Locate the cell with the specified text and output its [X, Y] center coordinate. 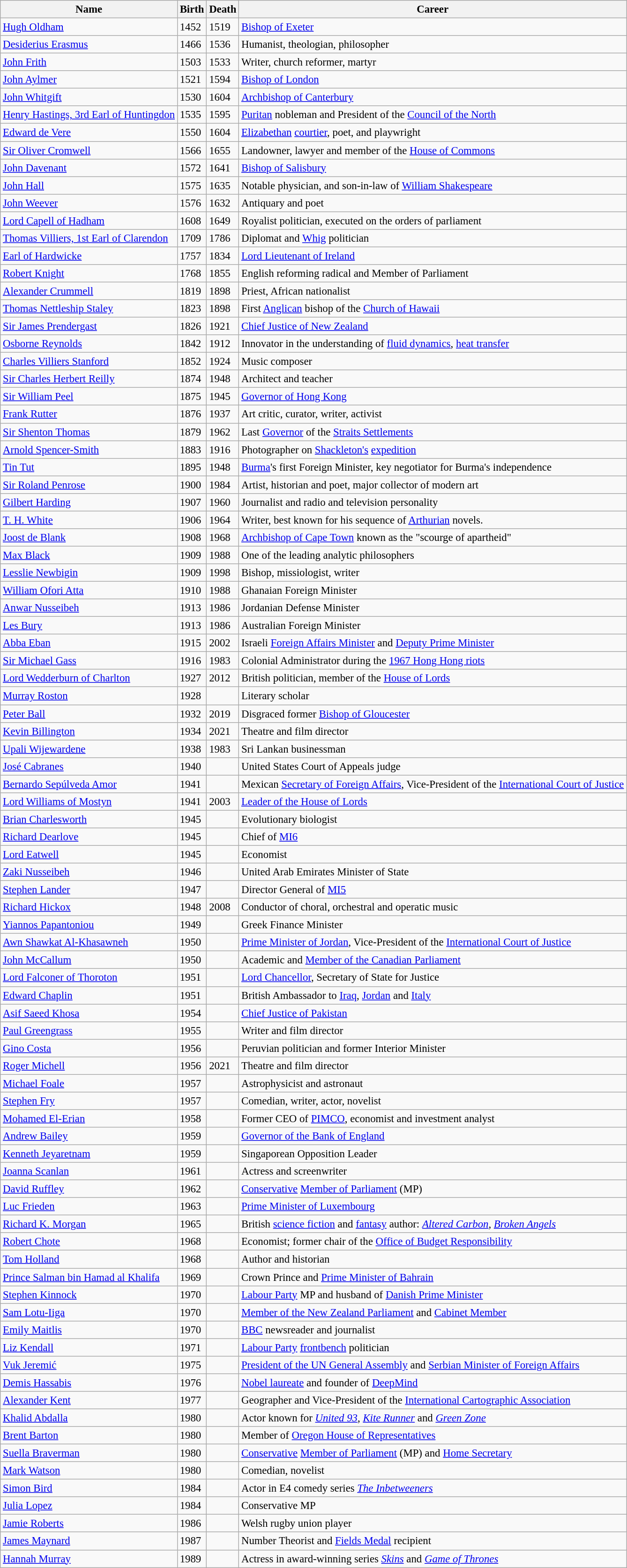
1876 [192, 414]
1826 [192, 326]
1946 [192, 872]
1632 [223, 203]
Number Theorist and Fields Medal recipient [433, 1541]
Elizabethan courtier, poet, and playwright [433, 133]
Arnold Spencer-Smith [89, 450]
Richard Hickox [89, 907]
Andrew Bailey [89, 1136]
John Weever [89, 203]
1932 [192, 714]
1934 [192, 731]
Bishop of Salisbury [433, 168]
1907 [192, 503]
1852 [192, 362]
Conservative Member of Parliament (MP) and Home Secretary [433, 1453]
Comedian, writer, actor, novelist [433, 1101]
Archbishop of Cape Town known as the "scourge of apartheid" [433, 538]
Nobel laureate and founder of DeepMind [433, 1383]
Michael Foale [89, 1083]
Artist, historian and poet, major collector of modern art [433, 485]
Liz Kendall [89, 1347]
Julia Lopez [89, 1506]
1964 [223, 520]
Writer, church reformer, martyr [433, 62]
Israeli Foreign Affairs Minister and Deputy Prime Minister [433, 643]
Music composer [433, 362]
Osborne Reynolds [89, 344]
1874 [192, 379]
1530 [192, 97]
Sir Oliver Cromwell [89, 150]
1533 [223, 62]
United States Court of Appeals judge [433, 766]
Name [89, 9]
1641 [223, 168]
1855 [223, 274]
Murray Roston [89, 696]
1535 [192, 115]
Ghanaian Foreign Minister [433, 591]
Prime Minister of Luxembourg [433, 1206]
1963 [192, 1206]
BBC newsreader and journalist [433, 1330]
2002 [223, 643]
Member of Oregon House of Representatives [433, 1435]
Demis Hassabis [89, 1383]
1655 [223, 150]
Zaki Nusseibeh [89, 872]
Labour Party MP and husband of Danish Prime Minister [433, 1294]
James Maynard [89, 1541]
1958 [192, 1118]
Art critic, curator, writer, activist [433, 414]
2003 [223, 802]
1965 [192, 1224]
1842 [192, 344]
Royalist politician, executed on the orders of parliament [433, 221]
Governor of the Bank of England [433, 1136]
1757 [192, 256]
1938 [192, 749]
Architect and teacher [433, 379]
Last Governor of the Straits Settlements [433, 432]
Career [433, 9]
1912 [223, 344]
1572 [192, 168]
José Cabranes [89, 766]
Richard Dearlove [89, 837]
Asif Saeed Khosa [89, 1013]
Prince Salman bin Hamad al Khalifa [89, 1277]
Writer and film director [433, 1030]
Death [223, 9]
Bishop of London [433, 80]
Lord Capell of Hadham [89, 221]
Alexander Crummell [89, 291]
Les Bury [89, 626]
Chief Justice of New Zealand [433, 326]
1709 [192, 238]
1521 [192, 80]
Prime Minister of Jordan, Vice-President of the International Court of Justice [433, 942]
Crown Prince and Prime Minister of Bahrain [433, 1277]
Chief Justice of Pakistan [433, 1013]
Leader of the House of Lords [433, 802]
Robert Chote [89, 1242]
1883 [192, 450]
Robert Knight [89, 274]
One of the leading analytic philosophers [433, 555]
T. H. White [89, 520]
Thomas Nettleship Staley [89, 309]
Economist; former chair of the Office of Budget Responsibility [433, 1242]
First Anglican bishop of the Church of Hawaii [433, 309]
1566 [192, 150]
Yiannos Papantoniou [89, 925]
1947 [192, 890]
Member of the New Zealand Parliament and Cabinet Member [433, 1312]
1915 [192, 643]
Former CEO of PIMCO, economist and investment analyst [433, 1118]
Jordanian Defense Minister [433, 608]
Antiquary and poet [433, 203]
1954 [192, 1013]
Charles Villiers Stanford [89, 362]
Lord Falconer of Thoroton [89, 978]
1977 [192, 1400]
Desiderius Erasmus [89, 44]
President of the UN General Assembly and Serbian Minister of Foreign Affairs [433, 1365]
1949 [192, 925]
Chief of MI6 [433, 837]
1969 [192, 1277]
Australian Foreign Minister [433, 626]
1768 [192, 274]
David Ruffley [89, 1189]
1987 [192, 1541]
Edward Chaplin [89, 995]
Astrophysicist and astronaut [433, 1083]
Priest, African nationalist [433, 291]
Economist [433, 854]
Sir Shenton Thomas [89, 432]
Gilbert Harding [89, 503]
Gino Costa [89, 1048]
1975 [192, 1365]
Stephen Lander [89, 890]
Author and historian [433, 1259]
Jamie Roberts [89, 1524]
Notable physician, and son-in-law of William Shakespeare [433, 185]
Sir Charles Herbert Reilly [89, 379]
Sir William Peel [89, 397]
1608 [192, 221]
Conservative MP [433, 1506]
Richard K. Morgan [89, 1224]
Joanna Scanlan [89, 1171]
Actress in award-winning series Skins and Game of Thrones [433, 1559]
1823 [192, 309]
Actor known for United 93, Kite Runner and Green Zone [433, 1418]
Peruvian politician and former Interior Minister [433, 1048]
1998 [223, 573]
Brent Barton [89, 1435]
Kevin Billington [89, 731]
Landowner, lawyer and member of the House of Commons [433, 150]
Stephen Kinnock [89, 1294]
Welsh rugby union player [433, 1524]
Geographer and Vice-President of the International Cartographic Association [433, 1400]
Sir Michael Gass [89, 661]
Evolutionary biologist [433, 819]
1786 [223, 238]
Sir Roland Penrose [89, 485]
1921 [223, 326]
Bernardo Sepúlveda Amor [89, 784]
Comedian, novelist [433, 1471]
Suella Braverman [89, 1453]
Khalid Abdalla [89, 1418]
Brian Charlesworth [89, 819]
Hugh Oldham [89, 27]
Journalist and radio and television personality [433, 503]
1649 [223, 221]
Diplomat and Whig politician [433, 238]
1834 [223, 256]
1910 [192, 591]
Mohamed El-Erian [89, 1118]
Alexander Kent [89, 1400]
Bishop, missiologist, writer [433, 573]
Labour Party frontbench politician [433, 1347]
Birth [192, 9]
Conductor of choral, orchestral and operatic music [433, 907]
Joost de Blank [89, 538]
Disgraced former Bishop of Gloucester [433, 714]
Lord Lieutenant of Ireland [433, 256]
Upali Wijewardene [89, 749]
1879 [192, 432]
Earl of Hardwicke [89, 256]
1635 [223, 185]
Lesslie Newbigin [89, 573]
1960 [223, 503]
1927 [192, 679]
John Frith [89, 62]
Writer, best known for his sequence of Arthurian novels. [433, 520]
English reforming radical and Member of Parliament [433, 274]
Bishop of Exeter [433, 27]
Singaporean Opposition Leader [433, 1154]
1955 [192, 1030]
1503 [192, 62]
John Hall [89, 185]
Sir James Prendergast [89, 326]
Kenneth Jeyaretnam [89, 1154]
1819 [192, 291]
Lord Chancellor, Secretary of State for Justice [433, 978]
1928 [192, 696]
1466 [192, 44]
William Ofori Atta [89, 591]
Governor of Hong Kong [433, 397]
British politician, member of the House of Lords [433, 679]
1452 [192, 27]
Humanist, theologian, philosopher [433, 44]
1937 [223, 414]
1895 [192, 467]
Peter Ball [89, 714]
Burma's first Foreign Minister, key negotiator for Burma's independence [433, 467]
John McCallum [89, 960]
Abba Eban [89, 643]
John Davenant [89, 168]
Edward de Vere [89, 133]
Mark Watson [89, 1471]
1908 [192, 538]
Thomas Villiers, 1st Earl of Clarendon [89, 238]
Luc Frieden [89, 1206]
Photographer on Shackleton's expedition [433, 450]
Sri Lankan businessman [433, 749]
Actress and screenwriter [433, 1171]
Colonial Administrator during the 1967 Hong Hong riots [433, 661]
Stephen Fry [89, 1101]
British science fiction and fantasy author: Altered Carbon, Broken Angels [433, 1224]
Lord Eatwell [89, 854]
Mexican Secretary of Foreign Affairs, Vice-President of the International Court of Justice [433, 784]
1940 [192, 766]
1550 [192, 133]
2019 [223, 714]
1971 [192, 1347]
1594 [223, 80]
Actor in E4 comedy series The Inbetweeners [433, 1488]
Tin Tut [89, 467]
1576 [192, 203]
1924 [223, 362]
2008 [223, 907]
Paul Greengrass [89, 1030]
Henry Hastings, 3rd Earl of Huntingdon [89, 115]
Academic and Member of the Canadian Parliament [433, 960]
John Whitgift [89, 97]
Max Black [89, 555]
United Arab Emirates Minister of State [433, 872]
1536 [223, 44]
John Aylmer [89, 80]
Archbishop of Canterbury [433, 97]
1575 [192, 185]
1989 [192, 1559]
British Ambassador to Iraq, Jordan and Italy [433, 995]
1519 [223, 27]
Puritan nobleman and President of the Council of the North [433, 115]
Literary scholar [433, 696]
1595 [223, 115]
Simon Bird [89, 1488]
Director General of MI5 [433, 890]
1961 [192, 1171]
1976 [192, 1383]
2012 [223, 679]
Anwar Nusseibeh [89, 608]
Roger Michell [89, 1066]
Emily Maitlis [89, 1330]
Hannah Murray [89, 1559]
1900 [192, 485]
Vuk Jeremić [89, 1365]
1875 [192, 397]
1906 [192, 520]
Tom Holland [89, 1259]
Frank Rutter [89, 414]
Conservative Member of Parliament (MP) [433, 1189]
Sam Lotu-Iiga [89, 1312]
Lord Williams of Mostyn [89, 802]
Awn Shawkat Al-Khasawneh [89, 942]
Innovator in the understanding of fluid dynamics, heat transfer [433, 344]
Greek Finance Minister [433, 925]
Lord Wedderburn of Charlton [89, 679]
